From the cell containing the given text, extract its center point as (X, Y) coordinate. 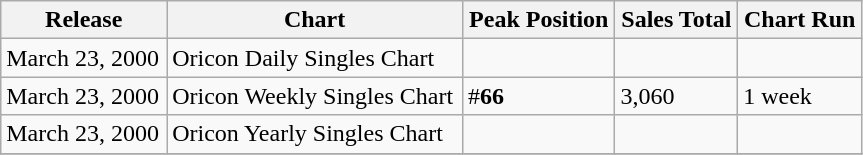
Chart Run (800, 20)
Release (84, 20)
Sales Total (676, 20)
Oricon Yearly Singles Chart (315, 134)
Peak Position (539, 20)
1 week (800, 96)
#66 (539, 96)
Oricon Daily Singles Chart (315, 58)
Chart (315, 20)
3,060 (676, 96)
Oricon Weekly Singles Chart (315, 96)
